Identify which cell holds the provided text, then report its (X, Y) central coordinate. 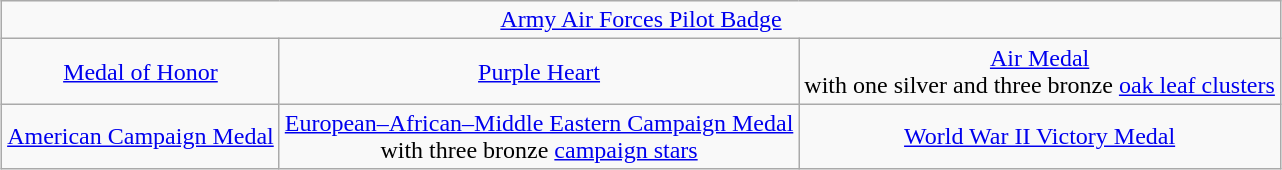
World War II Victory Medal (1040, 136)
Medal of Honor (141, 72)
Purple Heart (539, 72)
Army Air Forces Pilot Badge (642, 20)
Air Medalwith one silver and three bronze oak leaf clusters (1040, 72)
European–African–Middle Eastern Campaign Medalwith three bronze campaign stars (539, 136)
American Campaign Medal (141, 136)
